Search for the cell housing the specified text and yield its (x, y) center coordinate. 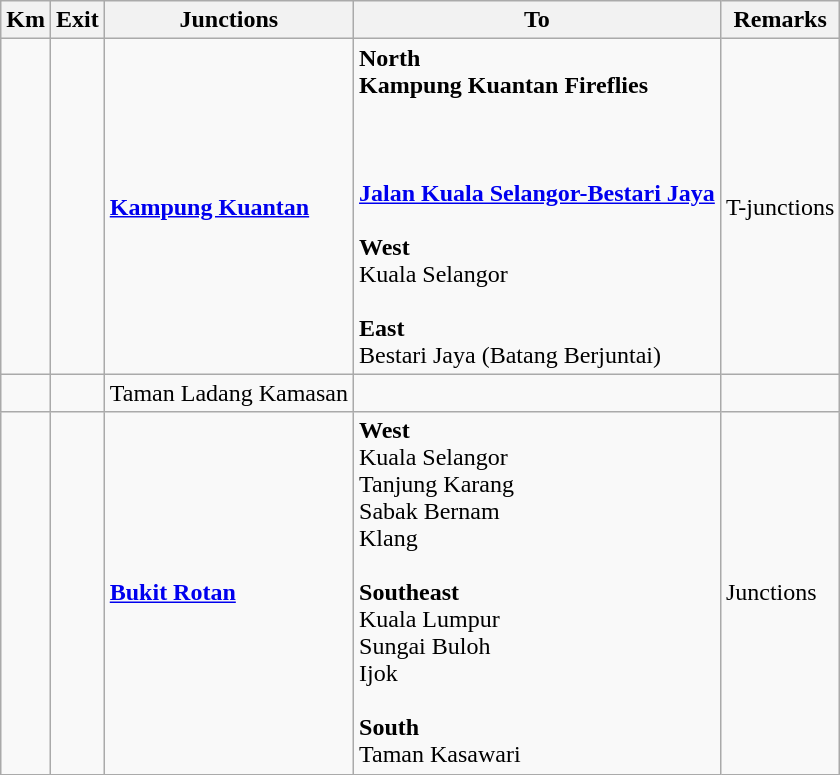
Bukit Rotan (228, 593)
T-junctions (780, 206)
Remarks (780, 20)
Exit (77, 20)
To (538, 20)
NorthKampung Kuantan Fireflies Jalan Kuala Selangor-Bestari JayaWestKuala SelangorEastBestari Jaya (Batang Berjuntai) (538, 206)
Kampung Kuantan (228, 206)
West Kuala Selangor Tanjung Karang Sabak Bernam KlangSoutheast Kuala Lumpur Sungai Buloh IjokSouthTaman Kasawari (538, 593)
Km (26, 20)
Taman Ladang Kamasan (228, 393)
